Find where the given text appears and provide that cell's center as [X, Y] coordinate. 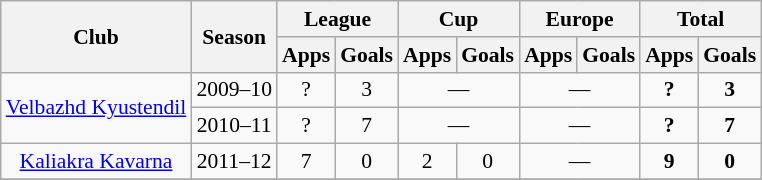
Club [96, 36]
Season [234, 36]
League [338, 19]
Velbazhd Kyustendil [96, 108]
Total [700, 19]
Europe [580, 19]
2009–10 [234, 90]
2010–11 [234, 126]
2011–12 [234, 162]
9 [669, 162]
Kaliakra Kavarna [96, 162]
Cup [458, 19]
2 [427, 162]
